Determine the (X, Y) coordinate at the center of the cell enclosing the given text.  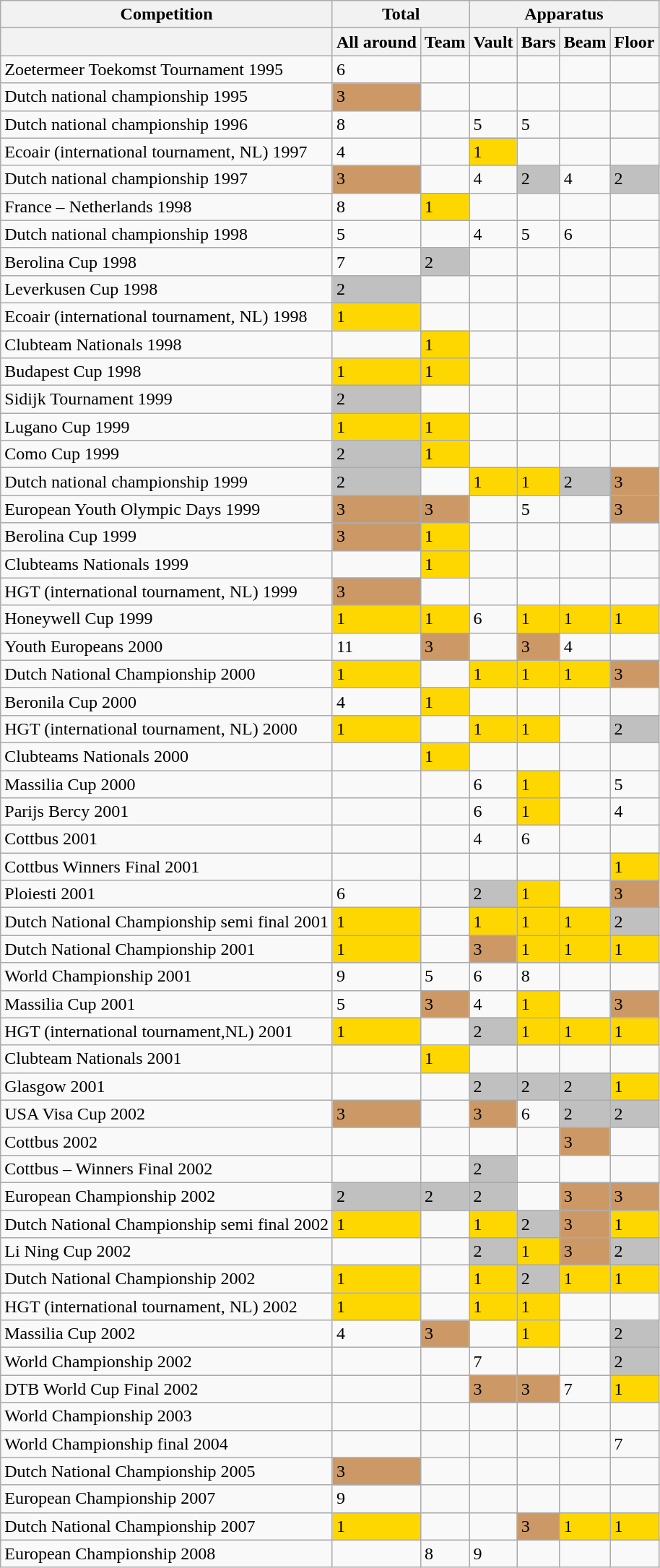
Dutch national championship 1995 (167, 97)
Cottbus 2002 (167, 1141)
DTB World Cup Final 2002 (167, 1389)
Lugano Cup 1999 (167, 427)
Dutch National Championship 2000 (167, 674)
Honeywell Cup 1999 (167, 619)
European Championship 2007 (167, 1499)
World Championship 2002 (167, 1361)
Leverkusen Cup 1998 (167, 289)
All around (376, 42)
Budapest Cup 1998 (167, 372)
11 (376, 646)
Clubteam Nationals 2001 (167, 1059)
France – Netherlands 1998 (167, 207)
Dutch National Championship semi final 2001 (167, 922)
Vault (493, 42)
Zoetermeer Toekomst Tournament 1995 (167, 69)
Floor (634, 42)
European Youth Olympic Days 1999 (167, 509)
Berolina Cup 1999 (167, 537)
Ploiesti 2001 (167, 894)
Cottbus Winners Final 2001 (167, 867)
Ecoair (international tournament, NL) 1998 (167, 316)
World Championship 2001 (167, 976)
Dutch National Championship 2007 (167, 1526)
Parijs Bercy 2001 (167, 812)
Dutch national championship 1996 (167, 124)
European Championship 2002 (167, 1196)
World Championship final 2004 (167, 1444)
Li Ning Cup 2002 (167, 1252)
Dutch National Championship 2005 (167, 1471)
Massilia Cup 2001 (167, 1004)
Sidijk Tournament 1999 (167, 399)
Ecoair (international tournament, NL) 1997 (167, 152)
European Championship 2008 (167, 1554)
Dutch national championship 1997 (167, 179)
Berolina Cup 1998 (167, 261)
HGT (international tournament, NL) 2002 (167, 1307)
Cottbus 2001 (167, 839)
HGT (international tournament, NL) 2000 (167, 729)
Apparatus (564, 14)
Clubteams Nationals 2000 (167, 756)
Competition (167, 14)
Massilia Cup 2002 (167, 1334)
Dutch National Championship semi final 2002 (167, 1224)
Bars (539, 42)
World Championship 2003 (167, 1416)
Dutch national championship 1999 (167, 482)
Clubteams Nationals 1999 (167, 564)
Beronila Cup 2000 (167, 701)
Dutch National Championship 2002 (167, 1279)
Como Cup 1999 (167, 454)
Youth Europeans 2000 (167, 646)
Glasgow 2001 (167, 1086)
Clubteam Nationals 1998 (167, 345)
Dutch national championship 1998 (167, 234)
Total (401, 14)
Team (445, 42)
Beam (585, 42)
Dutch National Championship 2001 (167, 949)
Massilia Cup 2000 (167, 784)
HGT (international tournament, NL) 1999 (167, 592)
Cottbus – Winners Final 2002 (167, 1169)
HGT (international tournament,NL) 2001 (167, 1031)
USA Visa Cup 2002 (167, 1114)
